Pinpoint the cell where the given text exists, returning its (x, y) midpoint coordinate. 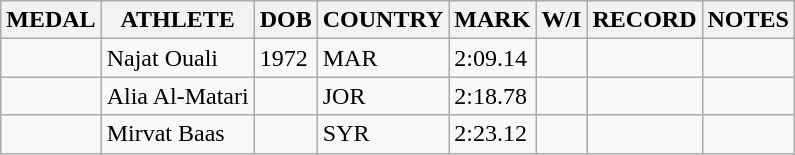
DOB (286, 20)
2:18.78 (492, 96)
1972 (286, 58)
Mirvat Baas (178, 134)
2:23.12 (492, 134)
ATHLETE (178, 20)
NOTES (748, 20)
2:09.14 (492, 58)
W/I (562, 20)
Alia Al-Matari (178, 96)
SYR (383, 134)
RECORD (644, 20)
MARK (492, 20)
MAR (383, 58)
MEDAL (51, 20)
JOR (383, 96)
COUNTRY (383, 20)
Najat Ouali (178, 58)
